Scan for the cell matching the given text and deliver its (x, y) coordinate at center. 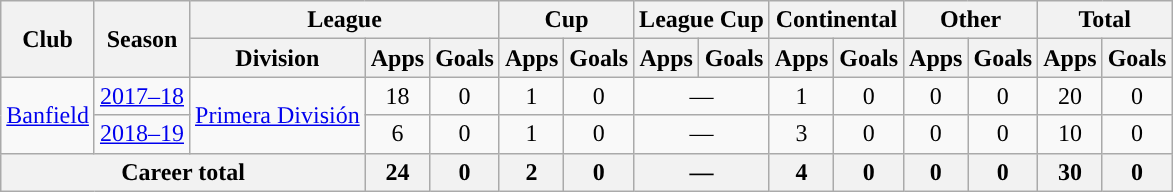
Continental (836, 20)
Primera División (278, 115)
6 (397, 134)
30 (1070, 172)
Career total (183, 172)
League (345, 20)
4 (801, 172)
League Cup (702, 20)
10 (1070, 134)
Season (142, 39)
24 (397, 172)
Other (971, 20)
2018–19 (142, 134)
Total (1105, 20)
Banfield (48, 115)
18 (397, 96)
Club (48, 39)
2017–18 (142, 96)
Cup (566, 20)
20 (1070, 96)
2 (531, 172)
3 (801, 134)
Division (278, 58)
